Pinpoint the cell where the given text exists, returning its (X, Y) midpoint coordinate. 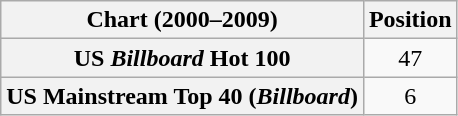
Chart (2000–2009) (182, 20)
US Billboard Hot 100 (182, 58)
47 (410, 58)
US Mainstream Top 40 (Billboard) (182, 96)
Position (410, 20)
6 (410, 96)
